Output the [X, Y] coordinate of the center of the cell containing the given text.  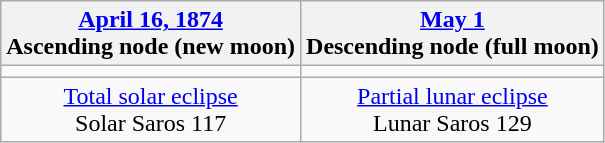
April 16, 1874Ascending node (new moon) [151, 34]
Partial lunar eclipseLunar Saros 129 [453, 110]
Total solar eclipseSolar Saros 117 [151, 110]
May 1Descending node (full moon) [453, 34]
